For the text-containing cell, return its midpoint in [X, Y] coordinate format. 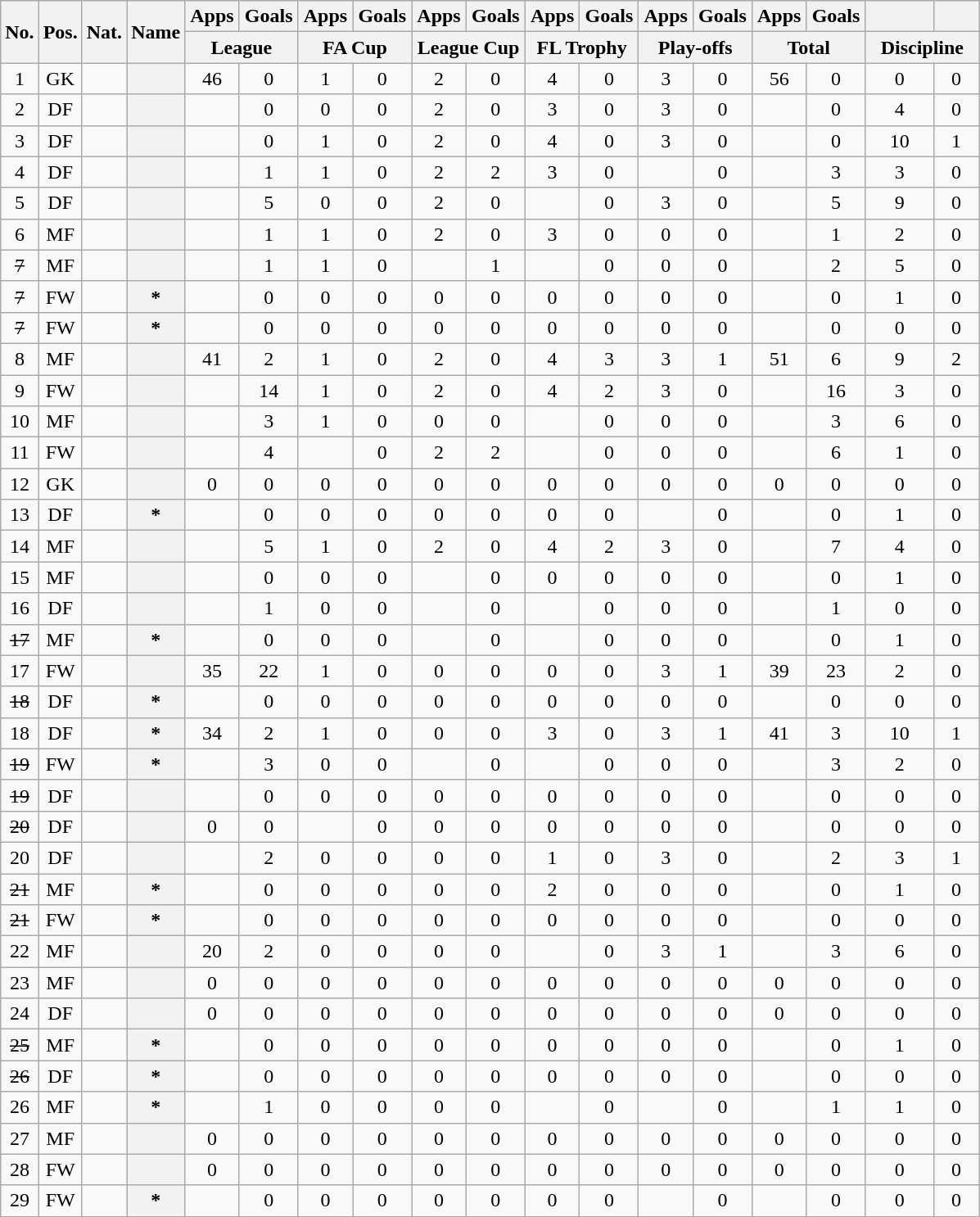
24 [20, 1014]
No. [20, 32]
27 [20, 1138]
12 [20, 484]
25 [20, 1045]
FL Trophy [581, 48]
56 [779, 79]
11 [20, 453]
8 [20, 359]
FA Cup [355, 48]
29 [20, 1201]
League [242, 48]
46 [213, 79]
Total [809, 48]
Discipline [922, 48]
League Cup [468, 48]
Nat. [104, 32]
51 [779, 359]
Play-offs [696, 48]
39 [779, 671]
34 [213, 733]
28 [20, 1169]
Name [156, 32]
15 [20, 577]
13 [20, 515]
Pos. [61, 32]
35 [213, 671]
